Output the [x, y] coordinate of the center of the cell containing the given text.  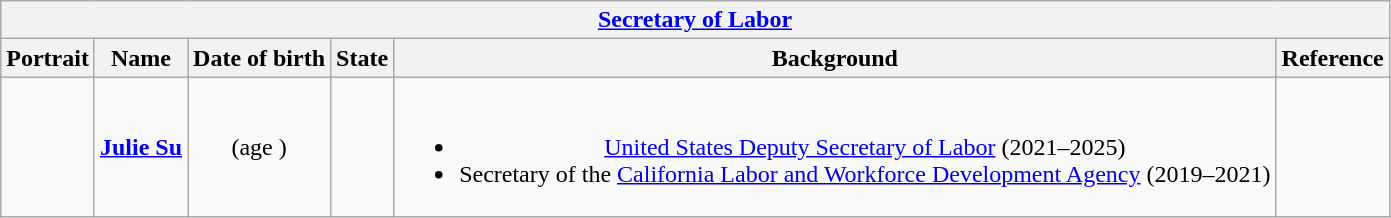
Date of birth [260, 58]
Portrait [48, 58]
State [362, 58]
Secretary of Labor [696, 20]
Background [835, 58]
Name [140, 58]
Reference [1332, 58]
United States Deputy Secretary of Labor (2021–2025)Secretary of the California Labor and Workforce Development Agency (2019–2021) [835, 147]
(age ) [260, 147]
Julie Su [140, 147]
